Determine the (x, y) coordinate at the center of the cell enclosing the given text.  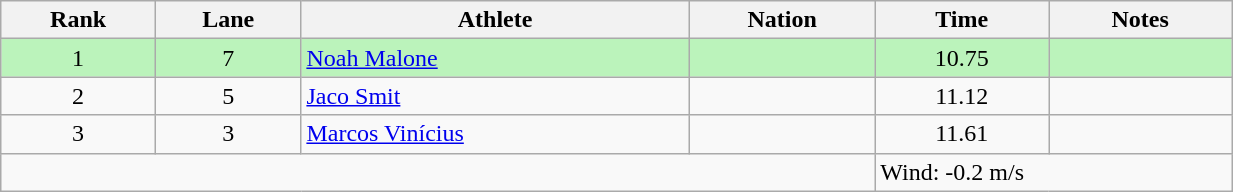
Rank (78, 20)
7 (228, 58)
Athlete (495, 20)
Lane (228, 20)
2 (78, 96)
1 (78, 58)
Notes (1140, 20)
11.61 (962, 134)
Jaco Smit (495, 96)
5 (228, 96)
Nation (782, 20)
10.75 (962, 58)
Marcos Vinícius (495, 134)
Wind: -0.2 m/s (1054, 172)
Noah Malone (495, 58)
11.12 (962, 96)
Time (962, 20)
